Provide the [x, y] coordinate of the cell's center where the given text is located.  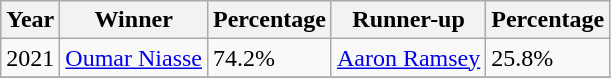
Runner-up [408, 20]
Aaron Ramsey [408, 58]
74.2% [270, 58]
Oumar Niasse [134, 58]
Winner [134, 20]
25.8% [548, 58]
2021 [30, 58]
Year [30, 20]
